Determine the (x, y) coordinate at the center of the cell enclosing the given text.  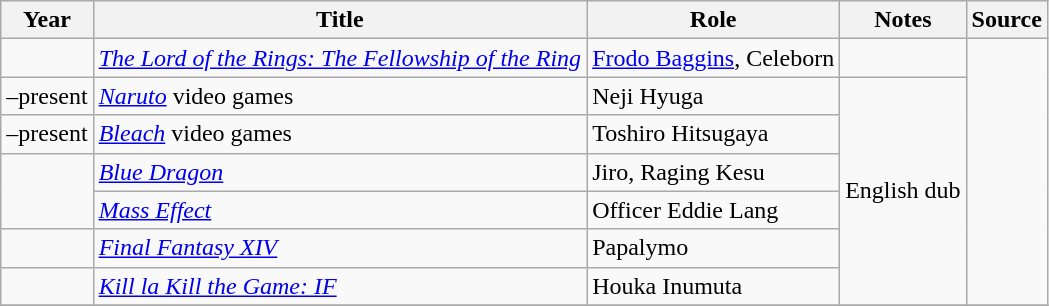
Jiro, Raging Kesu (714, 172)
Year (47, 20)
Naruto video games (340, 96)
Papalymo (714, 248)
Blue Dragon (340, 172)
Title (340, 20)
Bleach video games (340, 134)
The Lord of the Rings: The Fellowship of the Ring (340, 58)
Mass Effect (340, 210)
Officer Eddie Lang (714, 210)
Neji Hyuga (714, 96)
Notes (903, 20)
Role (714, 20)
Final Fantasy XIV (340, 248)
Kill la Kill the Game: IF (340, 286)
Toshiro Hitsugaya (714, 134)
Source (1006, 20)
Houka Inumuta (714, 286)
English dub (903, 191)
Frodo Baggins, Celeborn (714, 58)
